Scan for the cell matching the given text and deliver its (x, y) coordinate at center. 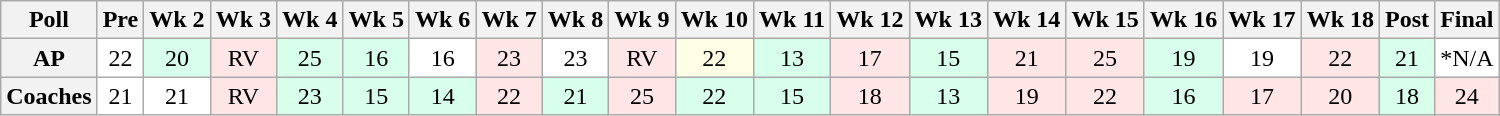
Wk 18 (1340, 20)
24 (1467, 96)
Wk 9 (642, 20)
*N/A (1467, 58)
Post (1408, 20)
14 (442, 96)
Wk 8 (575, 20)
Poll (49, 20)
Wk 14 (1026, 20)
Wk 3 (243, 20)
Wk 6 (442, 20)
Wk 11 (792, 20)
Wk 17 (1262, 20)
AP (49, 58)
Wk 13 (948, 20)
Final (1467, 20)
Coaches (49, 96)
Wk 7 (509, 20)
Pre (120, 20)
Wk 2 (177, 20)
Wk 4 (310, 20)
Wk 5 (376, 20)
Wk 15 (1105, 20)
Wk 16 (1183, 20)
Wk 12 (870, 20)
Wk 10 (714, 20)
